Detect which cell encompasses the target text, then output its (x, y) center coordinate. 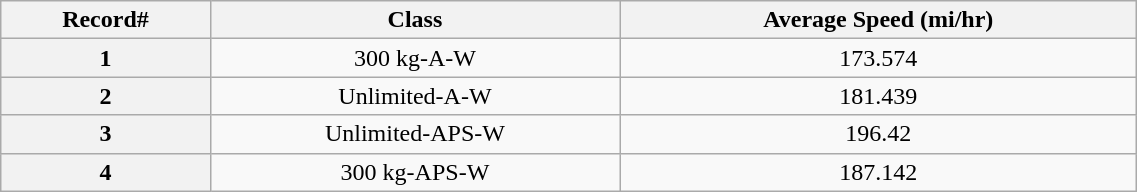
Unlimited-APS-W (415, 134)
300 kg-APS-W (415, 172)
1 (106, 58)
Average Speed (mi/hr) (878, 20)
Class (415, 20)
Unlimited-A-W (415, 96)
196.42 (878, 134)
181.439 (878, 96)
187.142 (878, 172)
Record# (106, 20)
173.574 (878, 58)
300 kg-A-W (415, 58)
3 (106, 134)
2 (106, 96)
4 (106, 172)
